Locate the cell with the specified text and output its [x, y] center coordinate. 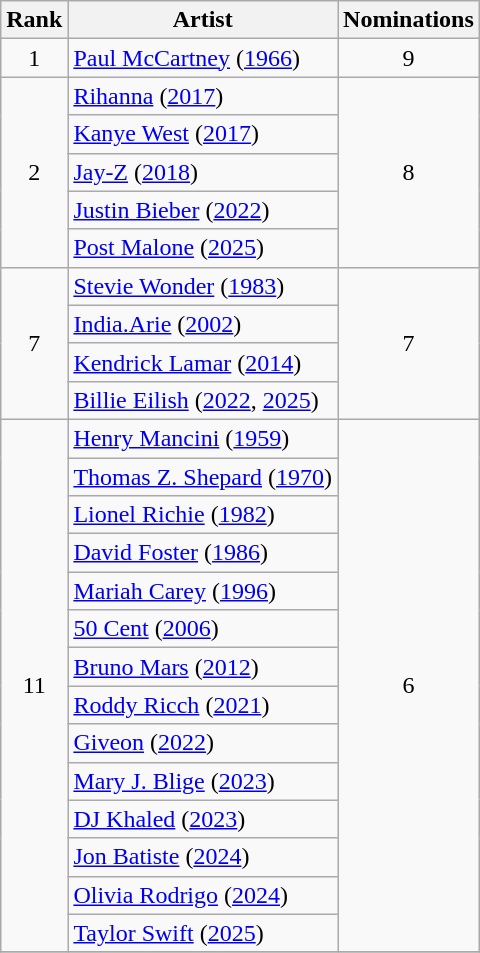
Jay-Z (2018) [203, 172]
6 [409, 686]
Paul McCartney (1966) [203, 58]
Lionel Richie (1982) [203, 515]
11 [34, 686]
Thomas Z. Shepard (1970) [203, 477]
Post Malone (2025) [203, 248]
1 [34, 58]
Henry Mancini (1959) [203, 438]
9 [409, 58]
Jon Batiste (2024) [203, 857]
Nominations [409, 20]
Olivia Rodrigo (2024) [203, 895]
Billie Eilish (2022, 2025) [203, 400]
DJ Khaled (2023) [203, 819]
Kanye West (2017) [203, 134]
Giveon (2022) [203, 743]
Justin Bieber (2022) [203, 210]
2 [34, 172]
India.Arie (2002) [203, 324]
Rihanna (2017) [203, 96]
Roddy Ricch (2021) [203, 705]
Mariah Carey (1996) [203, 591]
50 Cent (2006) [203, 629]
Artist [203, 20]
Rank [34, 20]
Kendrick Lamar (2014) [203, 362]
David Foster (1986) [203, 553]
Bruno Mars (2012) [203, 667]
Taylor Swift (2025) [203, 933]
Mary J. Blige (2023) [203, 781]
Stevie Wonder (1983) [203, 286]
8 [409, 172]
